Output the (X, Y) coordinate of the center of the cell containing the given text.  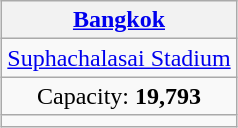
Suphachalasai Stadium (119, 58)
Capacity: 19,793 (119, 96)
Bangkok (119, 20)
